Locate the cell with the specified text and output its [x, y] center coordinate. 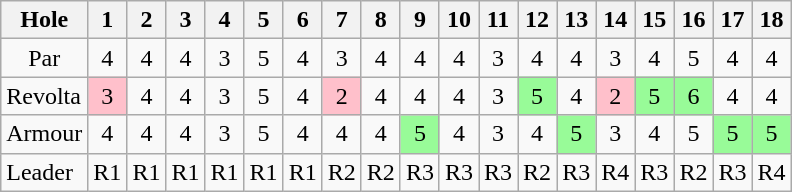
12 [538, 20]
18 [772, 20]
15 [654, 20]
Leader [44, 172]
9 [420, 20]
17 [732, 20]
Armour [44, 134]
14 [616, 20]
1 [108, 20]
8 [380, 20]
16 [694, 20]
Hole [44, 20]
Par [44, 58]
13 [576, 20]
11 [498, 20]
7 [342, 20]
10 [458, 20]
Revolta [44, 96]
